Return [X, Y] of the center of cell containing provided text 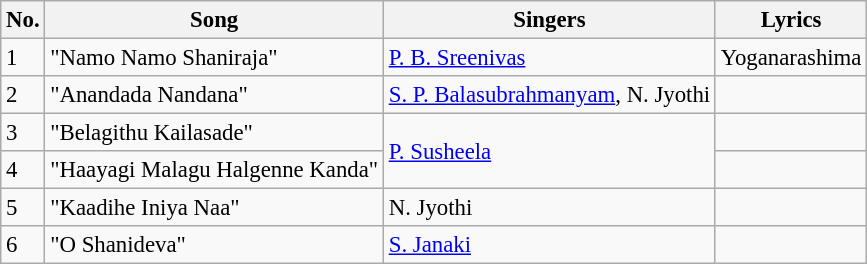
Song [214, 20]
S. P. Balasubrahmanyam, N. Jyothi [549, 95]
"Anandada Nandana" [214, 95]
5 [23, 208]
"Kaadihe Iniya Naa" [214, 208]
P. B. Sreenivas [549, 58]
4 [23, 170]
S. Janaki [549, 245]
Lyrics [790, 20]
Yoganarashima [790, 58]
6 [23, 245]
"Namo Namo Shaniraja" [214, 58]
3 [23, 133]
"Belagithu Kailasade" [214, 133]
N. Jyothi [549, 208]
"O Shanideva" [214, 245]
"Haayagi Malagu Halgenne Kanda" [214, 170]
1 [23, 58]
2 [23, 95]
No. [23, 20]
Singers [549, 20]
P. Susheela [549, 152]
